Return (x, y) of the center of cell containing provided text 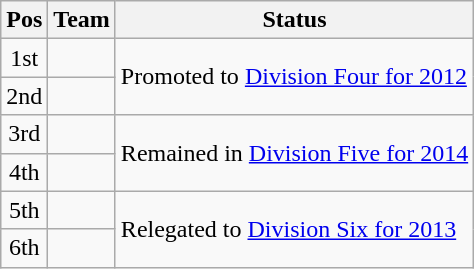
Status (294, 20)
Remained in Division Five for 2014 (294, 153)
Team (82, 20)
Relegated to Division Six for 2013 (294, 229)
Promoted to Division Four for 2012 (294, 77)
6th (24, 248)
5th (24, 210)
Pos (24, 20)
3rd (24, 134)
4th (24, 172)
2nd (24, 96)
1st (24, 58)
